Return the (X, Y) coordinate for the center point of the cell that contains the specified text.  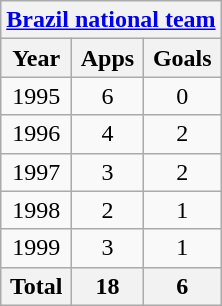
4 (108, 134)
0 (182, 96)
18 (108, 286)
Total (36, 286)
1995 (36, 96)
1999 (36, 248)
Goals (182, 58)
1996 (36, 134)
Year (36, 58)
Apps (108, 58)
Brazil national team (111, 20)
1997 (36, 172)
1998 (36, 210)
